Output the [X, Y] coordinate of the center of the cell containing the given text.  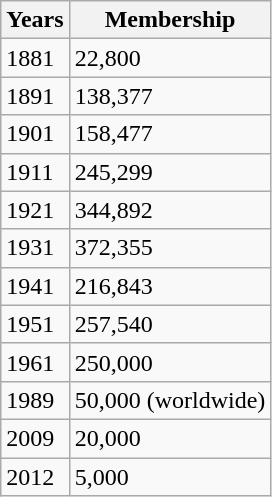
1989 [35, 400]
245,299 [170, 172]
372,355 [170, 248]
1951 [35, 324]
5,000 [170, 477]
1921 [35, 210]
1891 [35, 96]
257,540 [170, 324]
216,843 [170, 286]
344,892 [170, 210]
Membership [170, 20]
Years [35, 20]
1961 [35, 362]
2012 [35, 477]
1931 [35, 248]
250,000 [170, 362]
50,000 (worldwide) [170, 400]
22,800 [170, 58]
20,000 [170, 438]
1881 [35, 58]
1901 [35, 134]
1941 [35, 286]
158,477 [170, 134]
1911 [35, 172]
2009 [35, 438]
138,377 [170, 96]
